For the text-containing cell, return its midpoint in [X, Y] coordinate format. 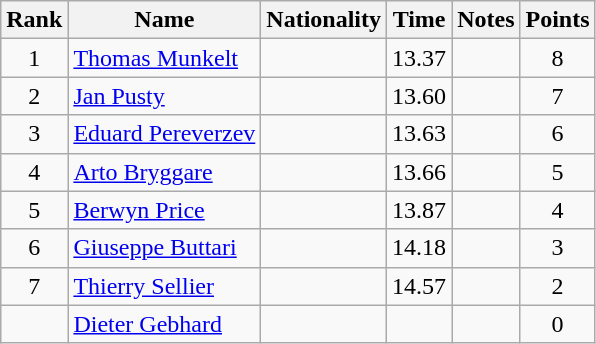
13.66 [420, 172]
8 [558, 58]
Dieter Gebhard [164, 324]
Name [164, 20]
Time [420, 20]
Rank [34, 20]
Giuseppe Buttari [164, 248]
Berwyn Price [164, 210]
Arto Bryggare [164, 172]
13.60 [420, 96]
Notes [486, 20]
13.37 [420, 58]
14.57 [420, 286]
13.87 [420, 210]
1 [34, 58]
Nationality [324, 20]
Points [558, 20]
0 [558, 324]
Eduard Pereverzev [164, 134]
14.18 [420, 248]
Jan Pusty [164, 96]
Thomas Munkelt [164, 58]
13.63 [420, 134]
Thierry Sellier [164, 286]
